Capture the cell that displays the provided text and extract its (X, Y) central coordinate. 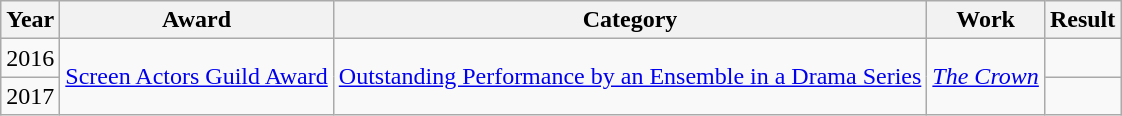
Award (196, 20)
2017 (30, 96)
The Crown (986, 77)
Year (30, 20)
Result (1082, 20)
Outstanding Performance by an Ensemble in a Drama Series (630, 77)
Category (630, 20)
Screen Actors Guild Award (196, 77)
Work (986, 20)
2016 (30, 58)
